Detect which cell encompasses the target text, then output its (x, y) center coordinate. 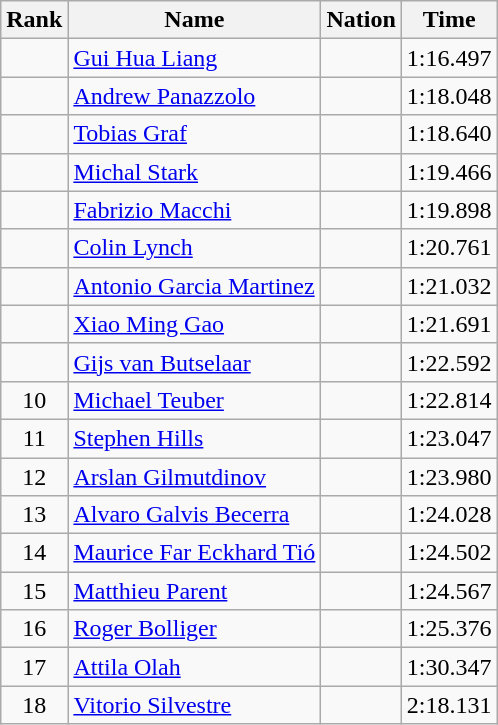
Rank (34, 20)
1:30.347 (449, 667)
Arslan Gilmutdinov (194, 477)
1:18.048 (449, 96)
Gui Hua Liang (194, 58)
10 (34, 400)
Michael Teuber (194, 400)
12 (34, 477)
1:19.466 (449, 172)
1:22.814 (449, 400)
Fabrizio Macchi (194, 210)
Maurice Far Eckhard Tió (194, 553)
Michal Stark (194, 172)
11 (34, 438)
1:18.640 (449, 134)
Andrew Panazzolo (194, 96)
Matthieu Parent (194, 591)
Tobias Graf (194, 134)
1:16.497 (449, 58)
Antonio Garcia Martinez (194, 286)
14 (34, 553)
Name (194, 20)
Vitorio Silvestre (194, 705)
1:24.502 (449, 553)
Xiao Ming Gao (194, 324)
18 (34, 705)
Stephen Hills (194, 438)
Alvaro Galvis Becerra (194, 515)
1:24.028 (449, 515)
Roger Bolliger (194, 629)
2:18.131 (449, 705)
17 (34, 667)
1:21.691 (449, 324)
Time (449, 20)
1:23.980 (449, 477)
1:25.376 (449, 629)
1:20.761 (449, 248)
Gijs van Butselaar (194, 362)
1:23.047 (449, 438)
Attila Olah (194, 667)
Nation (361, 20)
15 (34, 591)
Colin Lynch (194, 248)
1:22.592 (449, 362)
16 (34, 629)
1:21.032 (449, 286)
1:24.567 (449, 591)
1:19.898 (449, 210)
13 (34, 515)
